From the cell containing the given text, extract its center point as [X, Y] coordinate. 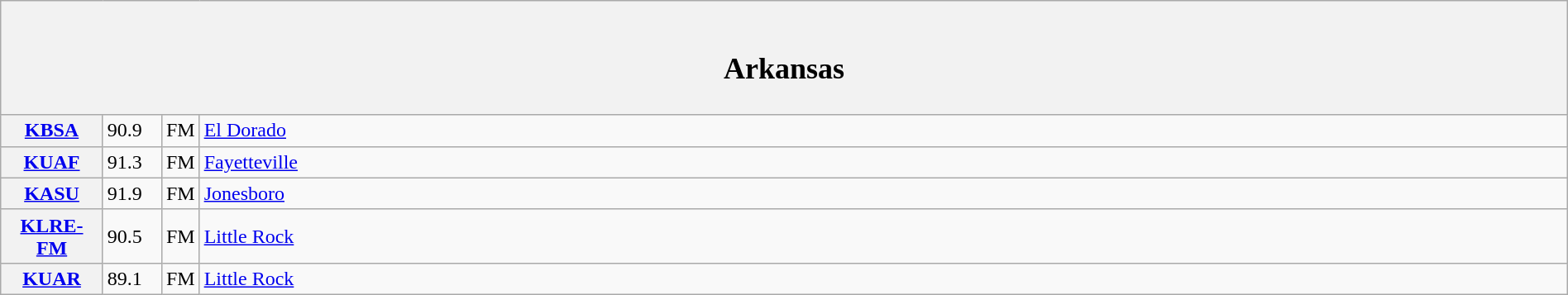
KBSA [52, 131]
Fayetteville [883, 162]
89.1 [132, 278]
91.3 [132, 162]
90.5 [132, 236]
El Dorado [883, 131]
91.9 [132, 193]
90.9 [132, 131]
KUAR [52, 278]
Jonesboro [883, 193]
KLRE-FM [52, 236]
KASU [52, 193]
KUAF [52, 162]
Arkansas [784, 58]
